Provide the [x, y] coordinate of the cell's center where the given text is located.  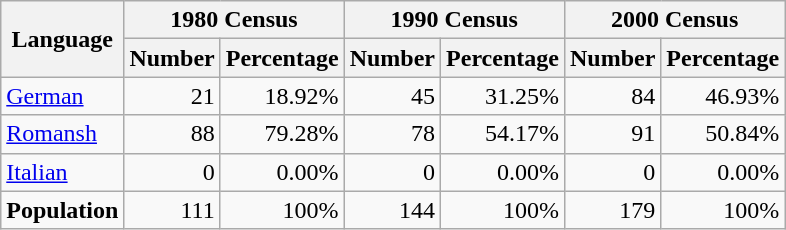
54.17% [503, 134]
German [62, 96]
111 [172, 210]
Language [62, 39]
84 [612, 96]
Population [62, 210]
21 [172, 96]
179 [612, 210]
79.28% [282, 134]
91 [612, 134]
78 [392, 134]
46.93% [723, 96]
144 [392, 210]
18.92% [282, 96]
50.84% [723, 134]
88 [172, 134]
Italian [62, 172]
45 [392, 96]
Romansh [62, 134]
2000 Census [674, 20]
1980 Census [234, 20]
1990 Census [454, 20]
31.25% [503, 96]
